Locate the cell with the specified text and output its (X, Y) center coordinate. 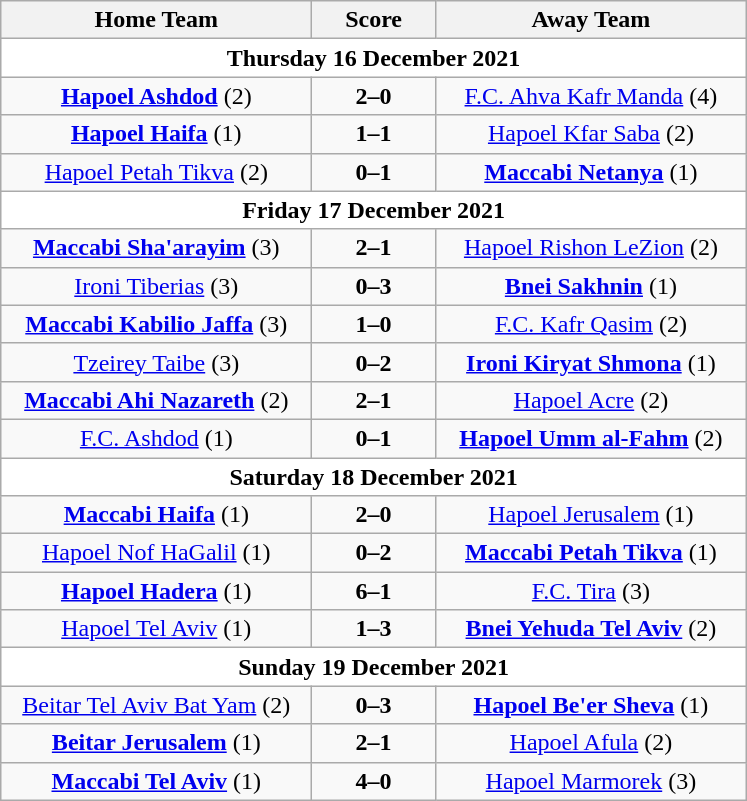
Bnei Sakhnin (1) (590, 286)
F.C. Ahva Kafr Manda (4) (590, 96)
1–0 (374, 324)
Friday 17 December 2021 (374, 210)
1–1 (374, 134)
Hapoel Afula (2) (590, 743)
F.C. Kafr Qasim (2) (590, 324)
Bnei Yehuda Tel Aviv (2) (590, 629)
Maccabi Haifa (1) (156, 515)
Beitar Tel Aviv Bat Yam (2) (156, 705)
F.C. Ashdod (1) (156, 438)
Hapoel Jerusalem (1) (590, 515)
Hapoel Be'er Sheva (1) (590, 705)
F.C. Tira (3) (590, 591)
Hapoel Tel Aviv (1) (156, 629)
Away Team (590, 20)
Hapoel Rishon LeZion (2) (590, 248)
Tzeirey Taibe (3) (156, 362)
Beitar Jerusalem (1) (156, 743)
Hapoel Hadera (1) (156, 591)
Maccabi Kabilio Jaffa (3) (156, 324)
Thursday 16 December 2021 (374, 58)
Maccabi Netanya (1) (590, 172)
Hapoel Kfar Saba (2) (590, 134)
Ironi Kiryat Shmona (1) (590, 362)
Hapoel Acre (2) (590, 400)
Saturday 18 December 2021 (374, 477)
Maccabi Petah Tikva (1) (590, 553)
1–3 (374, 629)
Score (374, 20)
Hapoel Marmorek (3) (590, 781)
Ironi Tiberias (3) (156, 286)
Hapoel Petah Tikva (2) (156, 172)
4–0 (374, 781)
Maccabi Tel Aviv (1) (156, 781)
Hapoel Ashdod (2) (156, 96)
Hapoel Haifa (1) (156, 134)
Maccabi Sha'arayim (3) (156, 248)
Home Team (156, 20)
Maccabi Ahi Nazareth (2) (156, 400)
Hapoel Nof HaGalil (1) (156, 553)
Sunday 19 December 2021 (374, 667)
6–1 (374, 591)
Hapoel Umm al-Fahm (2) (590, 438)
